Provide the [x, y] coordinate of the cell's center where the given text is located.  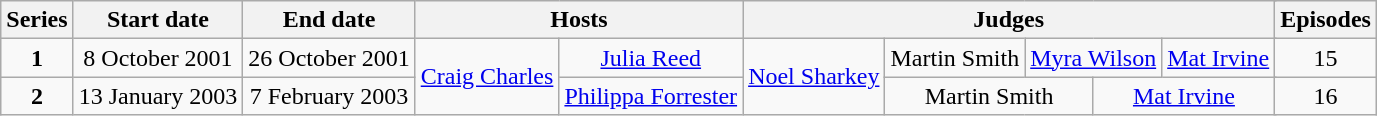
Myra Wilson [1094, 58]
Hosts [578, 20]
Judges [1009, 20]
Episodes [1326, 20]
8 October 2001 [158, 58]
Philippa Forrester [651, 96]
Noel Sharkey [814, 77]
Series [37, 20]
End date [329, 20]
26 October 2001 [329, 58]
Julia Reed [651, 58]
16 [1326, 96]
15 [1326, 58]
2 [37, 96]
Craig Charles [487, 77]
Start date [158, 20]
7 February 2003 [329, 96]
1 [37, 58]
13 January 2003 [158, 96]
